Output the [x, y] coordinate of the center of the cell containing the given text.  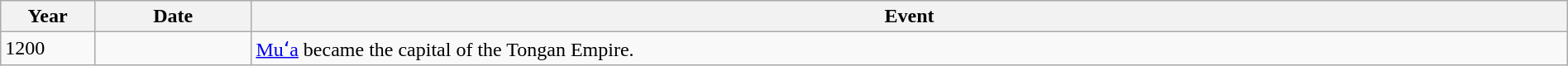
Year [48, 16]
Event [910, 16]
1200 [48, 49]
Date [172, 16]
Muʻa became the capital of the Tongan Empire. [910, 49]
